Return [x, y] of the center of cell containing provided text 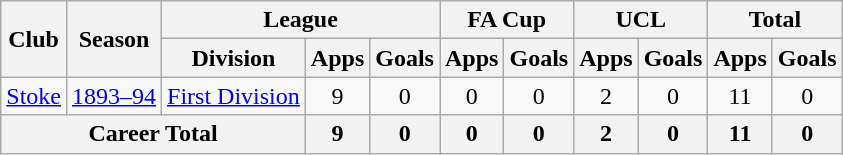
Division [234, 58]
Season [114, 39]
UCL [641, 20]
Career Total [154, 134]
First Division [234, 96]
League [301, 20]
Total [775, 20]
Stoke [34, 96]
Club [34, 39]
FA Cup [507, 20]
1893–94 [114, 96]
